Determine the (x, y) coordinate at the center of the cell enclosing the given text.  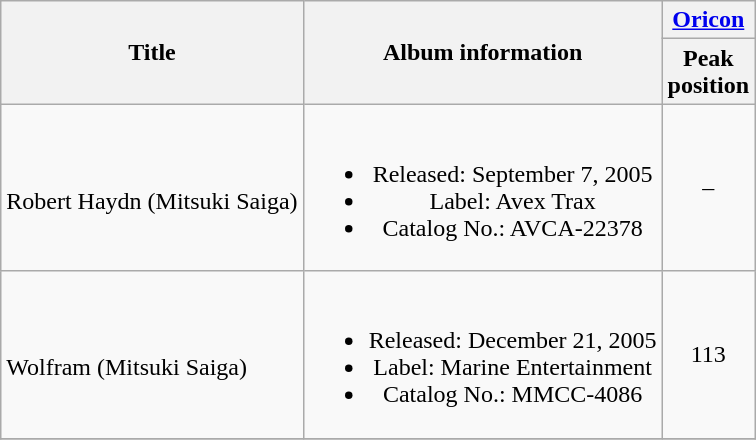
Robert Haydn (Mitsuki Saiga) (152, 188)
Oricon (708, 20)
Released: December 21, 2005Label: Marine EntertainmentCatalog No.: MMCC-4086 (482, 354)
Wolfram (Mitsuki Saiga) (152, 354)
Album information (482, 52)
Title (152, 52)
– (708, 188)
Released: September 7, 2005Label: Avex TraxCatalog No.: AVCA-22378 (482, 188)
113 (708, 354)
Peakposition (708, 72)
